Capture the cell that displays the provided text and extract its (x, y) central coordinate. 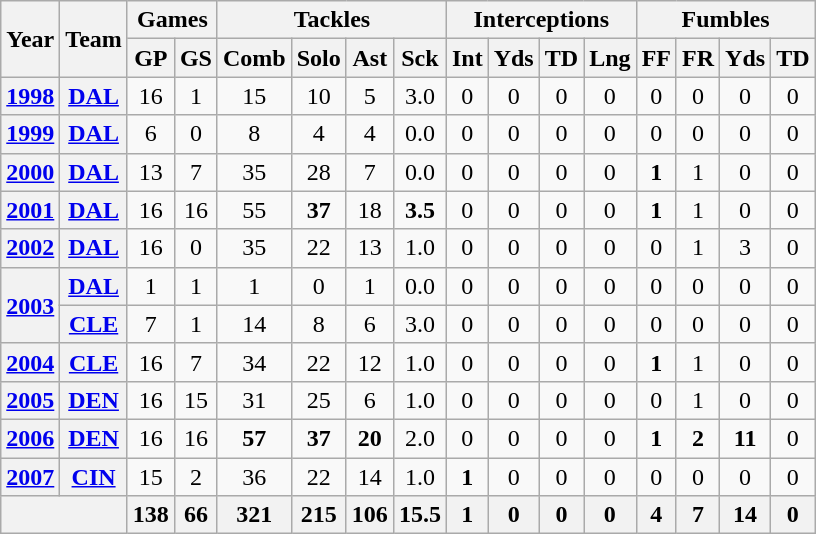
FR (698, 58)
Sck (420, 58)
GS (196, 58)
FF (656, 58)
34 (254, 362)
Games (172, 20)
3.5 (420, 210)
2003 (30, 305)
10 (318, 96)
Interceptions (541, 20)
138 (150, 515)
31 (254, 400)
57 (254, 438)
11 (746, 438)
2002 (30, 248)
2005 (30, 400)
20 (370, 438)
2.0 (420, 438)
2001 (30, 210)
28 (318, 172)
18 (370, 210)
Lng (610, 58)
106 (370, 515)
321 (254, 515)
2000 (30, 172)
36 (254, 477)
Int (467, 58)
2006 (30, 438)
1999 (30, 134)
Solo (318, 58)
215 (318, 515)
Year (30, 39)
Ast (370, 58)
GP (150, 58)
Team (94, 39)
Fumbles (726, 20)
2004 (30, 362)
Tackles (332, 20)
5 (370, 96)
Comb (254, 58)
25 (318, 400)
12 (370, 362)
1998 (30, 96)
CIN (94, 477)
66 (196, 515)
55 (254, 210)
3 (746, 248)
15.5 (420, 515)
2007 (30, 477)
